Find where the given text appears and provide that cell's center as [X, Y] coordinate. 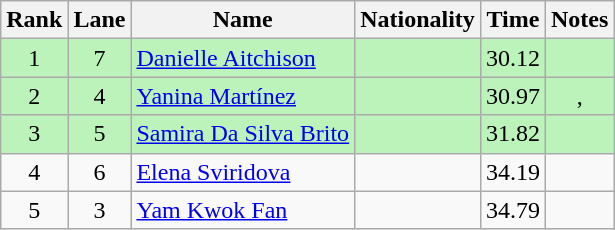
Danielle Aitchison [243, 58]
31.82 [512, 134]
Samira Da Silva Brito [243, 134]
Yanina Martínez [243, 96]
Notes [579, 20]
Yam Kwok Fan [243, 210]
Lane [100, 20]
30.12 [512, 58]
, [579, 96]
1 [34, 58]
2 [34, 96]
Elena Sviridova [243, 172]
Time [512, 20]
Name [243, 20]
Rank [34, 20]
34.79 [512, 210]
30.97 [512, 96]
7 [100, 58]
Nationality [418, 20]
6 [100, 172]
34.19 [512, 172]
